Scan for the cell matching the given text and deliver its (x, y) coordinate at center. 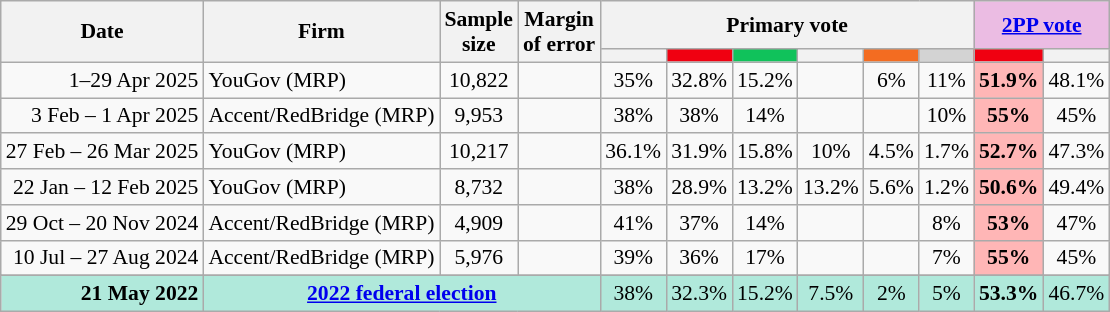
2% (892, 294)
46.7% (1076, 294)
36.1% (633, 152)
6% (892, 80)
39% (633, 258)
21 May 2022 (102, 294)
11% (946, 80)
28.9% (699, 187)
49.4% (1076, 187)
32.3% (699, 294)
1.7% (946, 152)
41% (633, 223)
52.7% (1008, 152)
2022 federal election (402, 294)
8,732 (479, 187)
1.2% (946, 187)
50.6% (1008, 187)
5,976 (479, 258)
7.5% (831, 294)
1–29 Apr 2025 (102, 80)
10,217 (479, 152)
10 Jul – 27 Aug 2024 (102, 258)
9,953 (479, 116)
4.5% (892, 152)
Samplesize (479, 32)
4,909 (479, 223)
Primary vote (787, 25)
22 Jan – 12 Feb 2025 (102, 187)
47.3% (1076, 152)
32.8% (699, 80)
31.9% (699, 152)
Marginof error (559, 32)
27 Feb – 26 Mar 2025 (102, 152)
Firm (321, 32)
53.3% (1008, 294)
53% (1008, 223)
Date (102, 32)
7% (946, 258)
3 Feb – 1 Apr 2025 (102, 116)
15.8% (765, 152)
5.6% (892, 187)
36% (699, 258)
48.1% (1076, 80)
17% (765, 258)
37% (699, 223)
5% (946, 294)
10,822 (479, 80)
35% (633, 80)
8% (946, 223)
51.9% (1008, 80)
47% (1076, 223)
29 Oct – 20 Nov 2024 (102, 223)
2PP vote (1042, 25)
